Extract the [x, y] coordinate from the center of the cell holding the provided text.  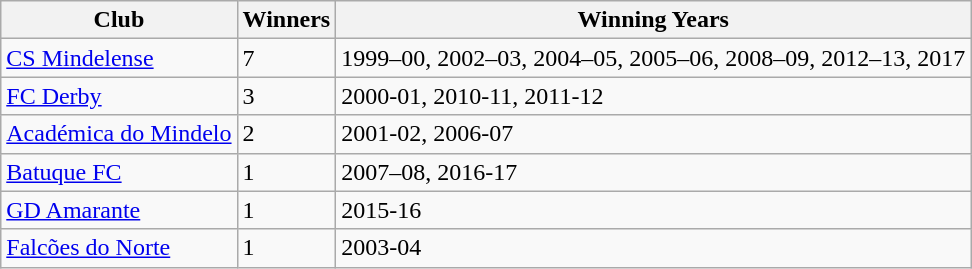
CS Mindelense [119, 58]
Falcões do Norte [119, 248]
2003-04 [654, 248]
FC Derby [119, 96]
7 [286, 58]
GD Amarante [119, 210]
1999–00, 2002–03, 2004–05, 2005–06, 2008–09, 2012–13, 2017 [654, 58]
2 [286, 134]
3 [286, 96]
Batuque FC [119, 172]
Académica do Mindelo [119, 134]
Club [119, 20]
2001-02, 2006-07 [654, 134]
2007–08, 2016-17 [654, 172]
2015-16 [654, 210]
Winning Years [654, 20]
2000-01, 2010-11, 2011-12 [654, 96]
Winners [286, 20]
